From the cell containing the given text, extract its center point as [x, y] coordinate. 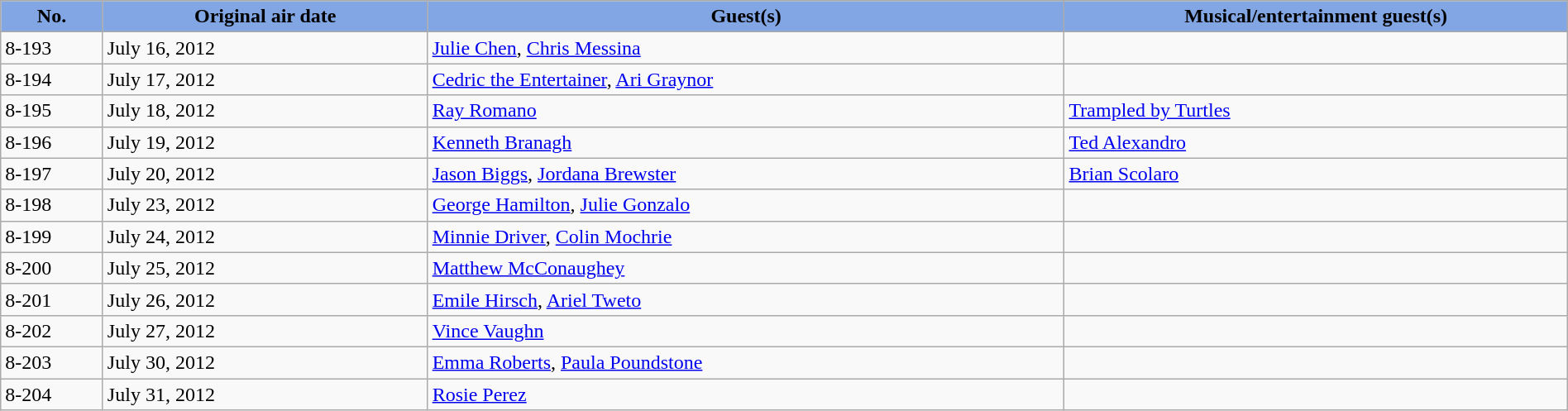
Brian Scolaro [1316, 174]
Minnie Driver, Colin Mochrie [746, 237]
8-200 [52, 268]
July 24, 2012 [265, 237]
Trampled by Turtles [1316, 111]
8-201 [52, 299]
8-195 [52, 111]
July 17, 2012 [265, 79]
July 30, 2012 [265, 362]
8-198 [52, 205]
8-193 [52, 48]
Cedric the Entertainer, Ari Graynor [746, 79]
July 18, 2012 [265, 111]
July 19, 2012 [265, 142]
8-202 [52, 331]
Musical/entertainment guest(s) [1316, 17]
July 16, 2012 [265, 48]
July 20, 2012 [265, 174]
Original air date [265, 17]
Ray Romano [746, 111]
July 23, 2012 [265, 205]
Kenneth Branagh [746, 142]
George Hamilton, Julie Gonzalo [746, 205]
Rosie Perez [746, 394]
July 31, 2012 [265, 394]
8-196 [52, 142]
No. [52, 17]
Ted Alexandro [1316, 142]
Guest(s) [746, 17]
8-194 [52, 79]
Matthew McConaughey [746, 268]
July 26, 2012 [265, 299]
8-199 [52, 237]
Julie Chen, Chris Messina [746, 48]
8-203 [52, 362]
Emma Roberts, Paula Poundstone [746, 362]
Emile Hirsch, Ariel Tweto [746, 299]
Vince Vaughn [746, 331]
8-204 [52, 394]
8-197 [52, 174]
Jason Biggs, Jordana Brewster [746, 174]
July 25, 2012 [265, 268]
July 27, 2012 [265, 331]
